Determine the [X, Y] coordinate at the center of the cell enclosing the given text.  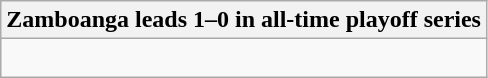
Zamboanga leads 1–0 in all-time playoff series [244, 20]
